From the cell containing the given text, extract its center point as (x, y) coordinate. 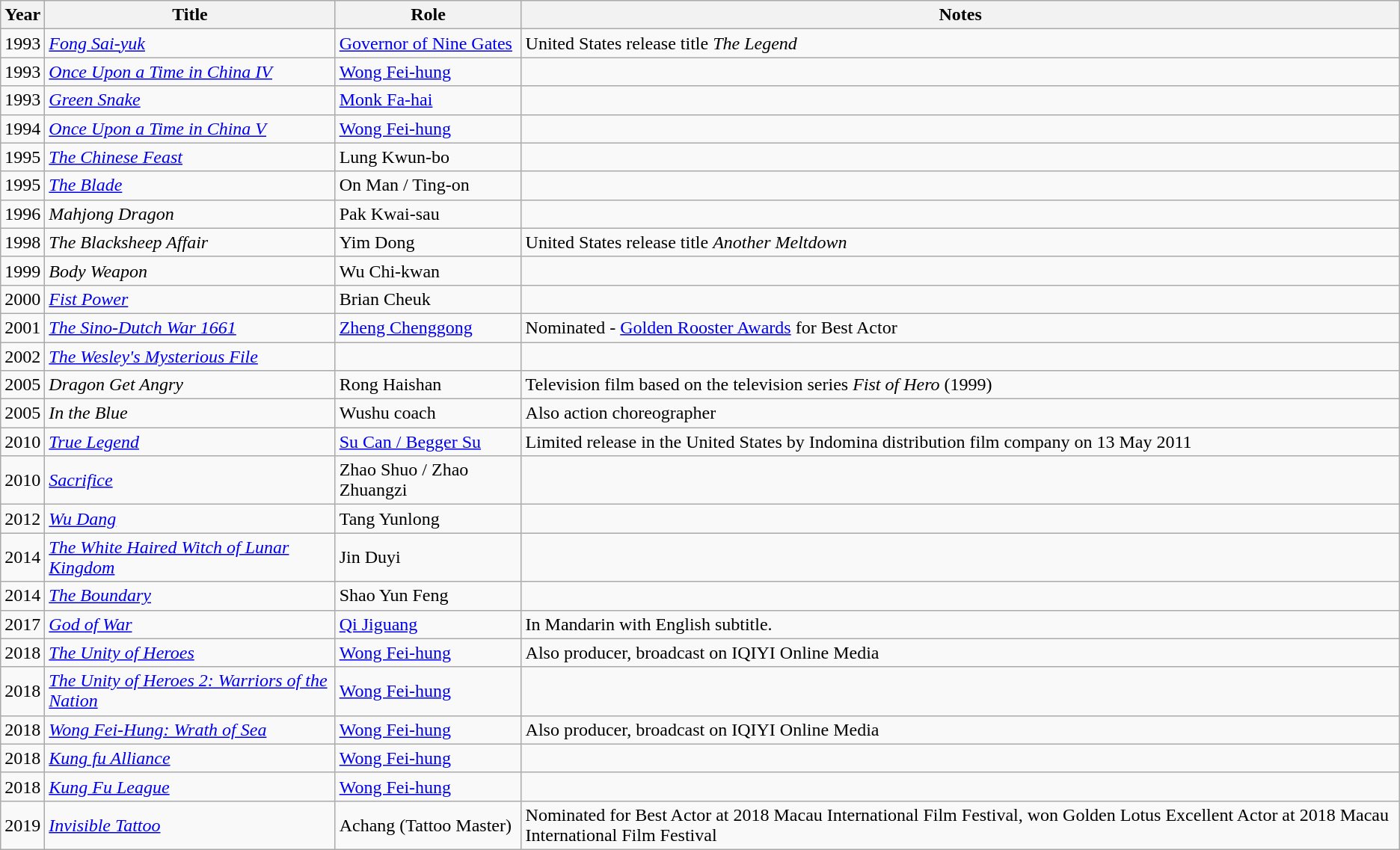
United States release title The Legend (960, 43)
Zheng Chenggong (428, 327)
Lung Kwun-bo (428, 157)
Notes (960, 15)
In the Blue (190, 413)
Yim Dong (428, 242)
Fist Power (190, 299)
2000 (22, 299)
In Mandarin with English subtitle. (960, 624)
Limited release in the United States by Indomina distribution film company on 13 May 2011 (960, 442)
Nominated - Golden Rooster Awards for Best Actor (960, 327)
Rong Haishan (428, 385)
1999 (22, 271)
Once Upon a Time in China V (190, 129)
Dragon Get Angry (190, 385)
2012 (22, 519)
1994 (22, 129)
Su Can / Begger Su (428, 442)
Mahjong Dragon (190, 214)
Kung fu Alliance (190, 758)
Tang Yunlong (428, 519)
Nominated for Best Actor at 2018 Macau International Film Festival, won Golden Lotus Excellent Actor at 2018 Macau International Film Festival (960, 825)
Green Snake (190, 100)
United States release title Another Meltdown (960, 242)
The Unity of Heroes 2: Warriors of the Nation (190, 691)
The White Haired Witch of Lunar Kingdom (190, 558)
Wu Chi-kwan (428, 271)
2017 (22, 624)
2001 (22, 327)
Kung Fu League (190, 786)
Sacrifice (190, 480)
2019 (22, 825)
Wu Dang (190, 519)
1998 (22, 242)
Qi Jiguang (428, 624)
Body Weapon (190, 271)
Once Upon a Time in China IV (190, 72)
Monk Fa-hai (428, 100)
Television film based on the television series Fist of Hero (1999) (960, 385)
The Blade (190, 185)
On Man / Ting-on (428, 185)
The Chinese Feast (190, 157)
Year (22, 15)
Invisible Tattoo (190, 825)
The Blacksheep Affair (190, 242)
2002 (22, 357)
Also action choreographer (960, 413)
Title (190, 15)
Jin Duyi (428, 558)
God of War (190, 624)
Role (428, 15)
1996 (22, 214)
Fong Sai-yuk (190, 43)
True Legend (190, 442)
Wushu coach (428, 413)
Shao Yun Feng (428, 596)
Zhao Shuo / Zhao Zhuangzi (428, 480)
The Unity of Heroes (190, 653)
Brian Cheuk (428, 299)
The Boundary (190, 596)
Achang (Tattoo Master) (428, 825)
Governor of Nine Gates (428, 43)
The Wesley's Mysterious File (190, 357)
Pak Kwai-sau (428, 214)
Wong Fei-Hung: Wrath of Sea (190, 730)
The Sino-Dutch War 1661 (190, 327)
